Locate the cell with the specified text and output its [X, Y] center coordinate. 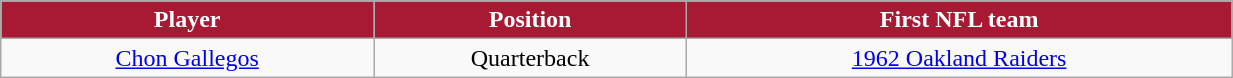
First NFL team [960, 20]
Position [530, 20]
1962 Oakland Raiders [960, 58]
Player [188, 20]
Chon Gallegos [188, 58]
Quarterback [530, 58]
